Search for the cell housing the specified text and yield its (x, y) center coordinate. 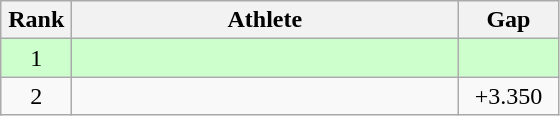
1 (36, 58)
+3.350 (508, 96)
Rank (36, 20)
Gap (508, 20)
2 (36, 96)
Athlete (265, 20)
